Determine the [x, y] coordinate at the center of the cell enclosing the given text.  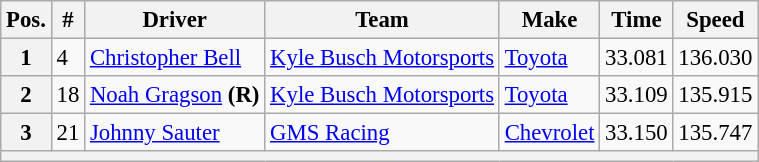
Chevrolet [549, 133]
33.109 [636, 95]
4 [68, 58]
33.081 [636, 58]
1 [26, 58]
21 [68, 133]
3 [26, 133]
2 [26, 95]
135.747 [716, 133]
Make [549, 20]
Johnny Sauter [175, 133]
Driver [175, 20]
Time [636, 20]
# [68, 20]
33.150 [636, 133]
Pos. [26, 20]
Christopher Bell [175, 58]
135.915 [716, 95]
Team [382, 20]
Noah Gragson (R) [175, 95]
18 [68, 95]
Speed [716, 20]
136.030 [716, 58]
GMS Racing [382, 133]
